Find where the given text appears and provide that cell's center as [x, y] coordinate. 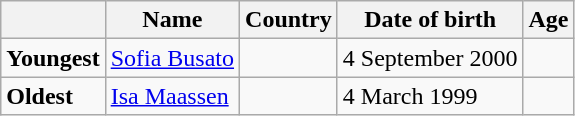
Country [289, 20]
Sofia Busato [172, 58]
Youngest [53, 58]
Date of birth [430, 20]
4 March 1999 [430, 96]
4 September 2000 [430, 58]
Age [548, 20]
Name [172, 20]
Oldest [53, 96]
Isa Maassen [172, 96]
